Return the [X, Y] coordinate for the center point of the cell that contains the specified text.  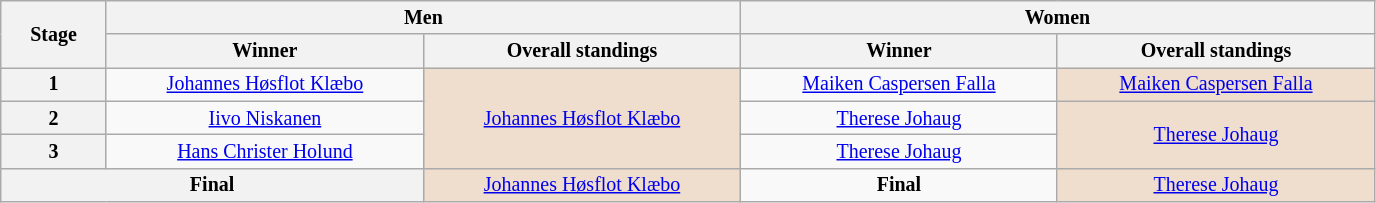
Women [1057, 18]
2 [54, 118]
Men [423, 18]
1 [54, 84]
3 [54, 152]
Iivo Niskanen [264, 118]
Hans Christer Holund [264, 152]
Stage [54, 34]
